Pinpoint the cell where the given text exists, returning its [x, y] midpoint coordinate. 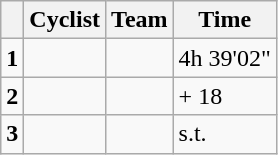
+ 18 [224, 96]
Team [140, 20]
2 [12, 96]
Cyclist [65, 20]
3 [12, 134]
4h 39'02" [224, 58]
Time [224, 20]
s.t. [224, 134]
1 [12, 58]
